Output the (x, y) coordinate of the center of the cell containing the given text.  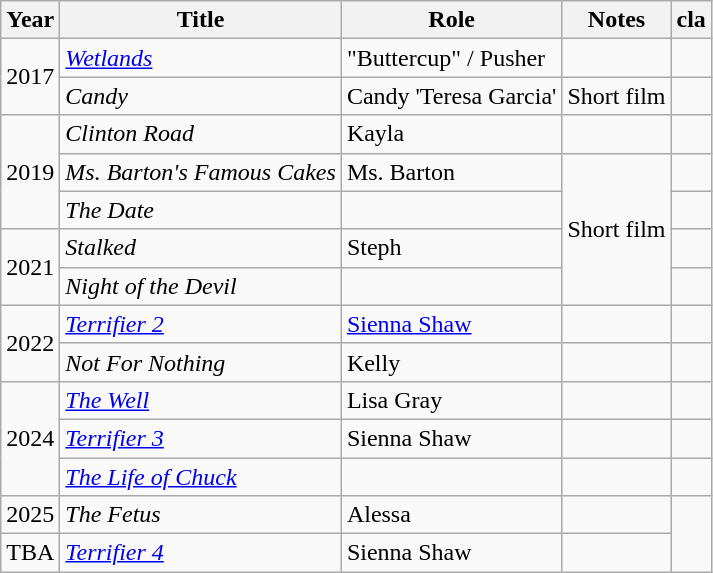
Notes (616, 20)
cla (691, 20)
Kelly (452, 362)
TBA (30, 553)
Terrifier 2 (201, 324)
The Date (201, 210)
Ms. Barton (452, 172)
Candy 'Teresa Garcia' (452, 96)
Title (201, 20)
Year (30, 20)
Kayla (452, 134)
Alessa (452, 515)
Stalked (201, 248)
Clinton Road (201, 134)
2024 (30, 438)
The Well (201, 400)
"Buttercup" / Pusher (452, 58)
The Life of Chuck (201, 477)
The Fetus (201, 515)
Ms. Barton's Famous Cakes (201, 172)
2019 (30, 172)
Candy (201, 96)
Terrifier 4 (201, 553)
2025 (30, 515)
Lisa Gray (452, 400)
Role (452, 20)
Not For Nothing (201, 362)
Night of the Devil (201, 286)
2017 (30, 77)
Steph (452, 248)
Terrifier 3 (201, 438)
2022 (30, 343)
Wetlands (201, 58)
2021 (30, 267)
